Locate the cell with the specified text and output its [x, y] center coordinate. 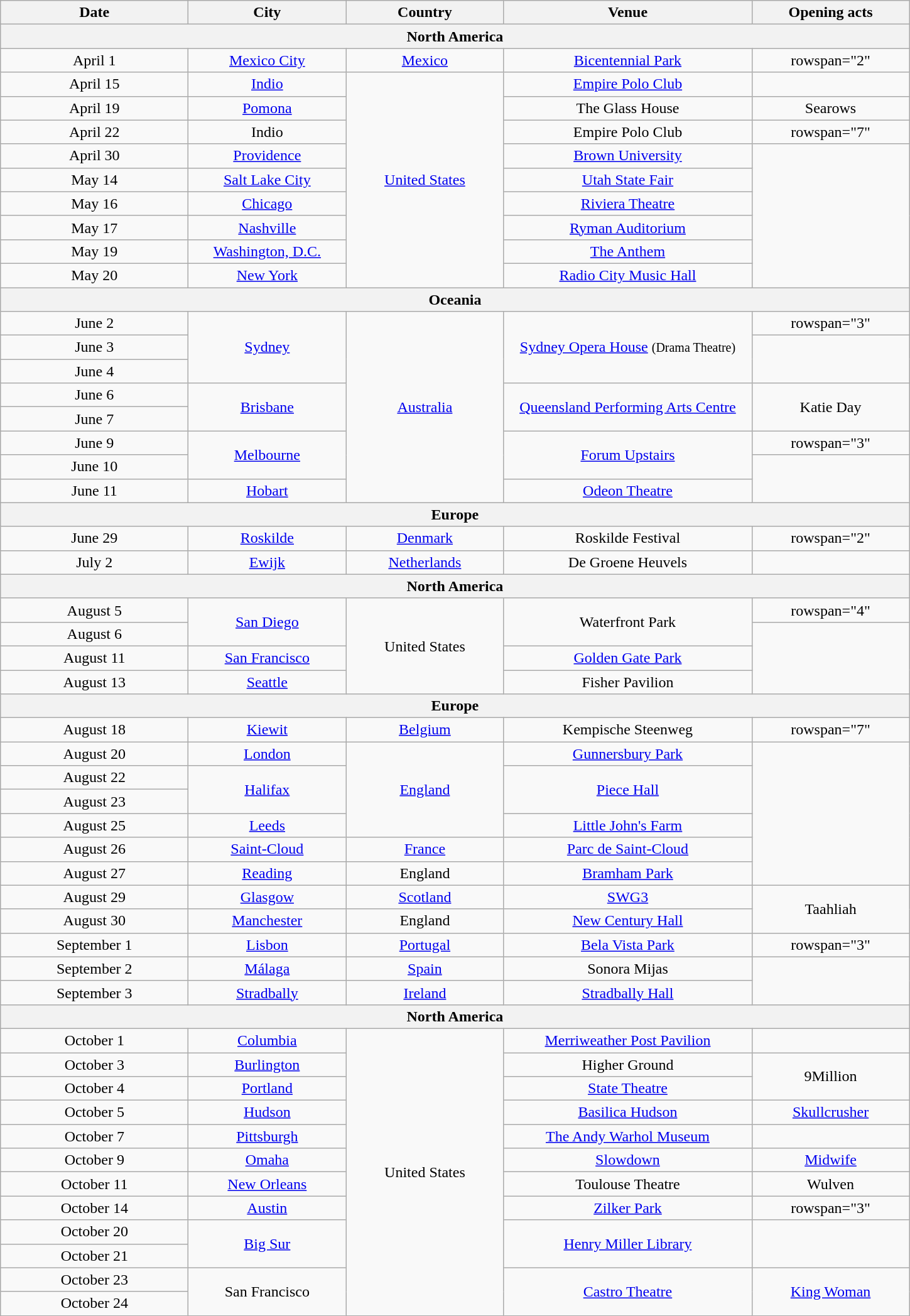
SWG3 [628, 897]
Portland [268, 1089]
May 16 [94, 204]
Ireland [425, 992]
April 22 [94, 132]
Golden Gate Park [628, 658]
August 30 [94, 921]
October 7 [94, 1136]
June 9 [94, 443]
Providence [268, 156]
Roskilde [268, 538]
Brown University [628, 156]
Parc de Saint-Cloud [628, 849]
Brisbane [268, 407]
September 1 [94, 945]
April 1 [94, 60]
Gunnersbury Park [628, 754]
June 29 [94, 538]
Sydney Opera House (Drama Theatre) [628, 347]
October 20 [94, 1232]
October 3 [94, 1065]
October 1 [94, 1040]
Burlington [268, 1065]
Salt Lake City [268, 180]
Spain [425, 969]
July 2 [94, 562]
Oceania [455, 300]
April 15 [94, 84]
August 23 [94, 802]
Manchester [268, 921]
Odeon Theatre [628, 491]
June 10 [94, 467]
August 13 [94, 682]
Taahliah [830, 909]
Pittsburgh [268, 1136]
August 5 [94, 610]
Denmark [425, 538]
Basilica Hudson [628, 1112]
June 7 [94, 419]
Riviera Theatre [628, 204]
June 4 [94, 371]
Date [94, 13]
Saint-Cloud [268, 849]
Mexico City [268, 60]
Forum Upstairs [628, 455]
The Anthem [628, 251]
Slowdown [628, 1160]
August 29 [94, 897]
August 6 [94, 634]
Pomona [268, 108]
Big Sur [268, 1244]
France [425, 849]
Kiewit [268, 730]
Katie Day [830, 407]
Sydney [268, 347]
May 20 [94, 275]
State Theatre [628, 1089]
Melbourne [268, 455]
August 25 [94, 825]
Zilker Park [628, 1208]
Roskilde Festival [628, 538]
Castro Theatre [628, 1292]
Hudson [268, 1112]
October 14 [94, 1208]
Toulouse Theatre [628, 1184]
Country [425, 13]
September 2 [94, 969]
9Million [830, 1077]
Málaga [268, 969]
Halifax [268, 790]
Radio City Music Hall [628, 275]
Belgium [425, 730]
Waterfront Park [628, 622]
September 3 [94, 992]
Wulven [830, 1184]
rowspan="4" [830, 610]
October 24 [94, 1303]
King Woman [830, 1292]
Utah State Fair [628, 180]
Washington, D.C. [268, 251]
June 11 [94, 491]
Stradbally Hall [628, 992]
London [268, 754]
Ewijk [268, 562]
Venue [628, 13]
October 4 [94, 1089]
New York [268, 275]
October 23 [94, 1280]
Merriweather Post Pavilion [628, 1040]
August 27 [94, 873]
Fisher Pavilion [628, 682]
Austin [268, 1208]
Ryman Auditorium [628, 227]
August 20 [94, 754]
Nashville [268, 227]
Bicentennial Park [628, 60]
June 2 [94, 324]
Portugal [425, 945]
Queensland Performing Arts Centre [628, 407]
Bela Vista Park [628, 945]
The Glass House [628, 108]
Columbia [268, 1040]
Little John's Farm [628, 825]
June 6 [94, 395]
Stradbally [268, 992]
Skullcrusher [830, 1112]
October 11 [94, 1184]
Glasgow [268, 897]
Hobart [268, 491]
June 3 [94, 347]
Henry Miller Library [628, 1244]
Netherlands [425, 562]
San Diego [268, 622]
August 18 [94, 730]
De Groene Heuvels [628, 562]
April 19 [94, 108]
Leeds [268, 825]
April 30 [94, 156]
October 21 [94, 1256]
August 11 [94, 658]
October 5 [94, 1112]
October 9 [94, 1160]
City [268, 13]
Chicago [268, 204]
August 22 [94, 778]
Kempische Steenweg [628, 730]
Omaha [268, 1160]
Sonora Mijas [628, 969]
Scotland [425, 897]
May 19 [94, 251]
May 14 [94, 180]
May 17 [94, 227]
New Century Hall [628, 921]
The Andy Warhol Museum [628, 1136]
Seattle [268, 682]
New Orleans [268, 1184]
Mexico [425, 60]
August 26 [94, 849]
Bramham Park [628, 873]
Opening acts [830, 13]
Searows [830, 108]
Midwife [830, 1160]
Higher Ground [628, 1065]
Australia [425, 407]
Piece Hall [628, 790]
Lisbon [268, 945]
Reading [268, 873]
